Search for the cell housing the specified text and yield its [X, Y] center coordinate. 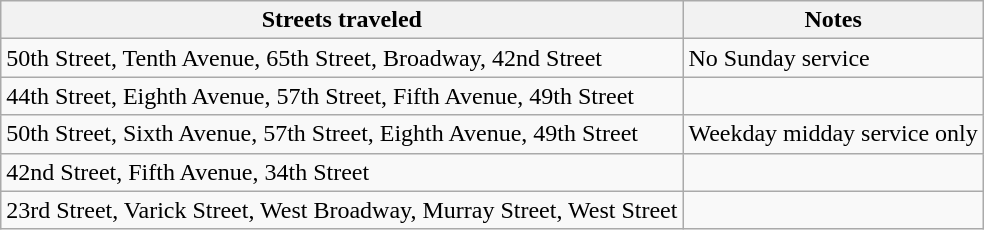
44th Street, Eighth Avenue, 57th Street, Fifth Avenue, 49th Street [342, 96]
Streets traveled [342, 20]
Notes [833, 20]
No Sunday service [833, 58]
Weekday midday service only [833, 134]
50th Street, Sixth Avenue, 57th Street, Eighth Avenue, 49th Street [342, 134]
50th Street, Tenth Avenue, 65th Street, Broadway, 42nd Street [342, 58]
23rd Street, Varick Street, West Broadway, Murray Street, West Street [342, 210]
42nd Street, Fifth Avenue, 34th Street [342, 172]
